Detect which cell encompasses the target text, then output its (x, y) center coordinate. 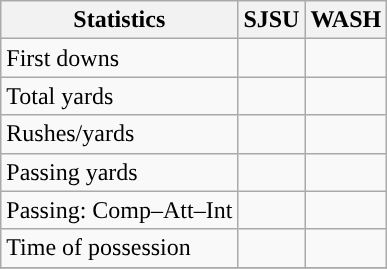
WASH (346, 20)
Passing yards (120, 172)
Rushes/yards (120, 134)
SJSU (272, 20)
First downs (120, 58)
Passing: Comp–Att–Int (120, 210)
Statistics (120, 20)
Total yards (120, 96)
Time of possession (120, 248)
